From the cell containing the given text, extract its center point as (X, Y) coordinate. 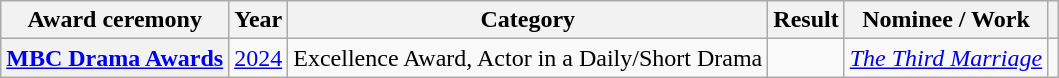
2024 (258, 58)
Excellence Award, Actor in a Daily/Short Drama (528, 58)
Award ceremony (115, 20)
Nominee / Work (946, 20)
Result (806, 20)
Year (258, 20)
The Third Marriage (946, 58)
Category (528, 20)
MBC Drama Awards (115, 58)
